Pinpoint the cell where the given text exists, returning its [x, y] midpoint coordinate. 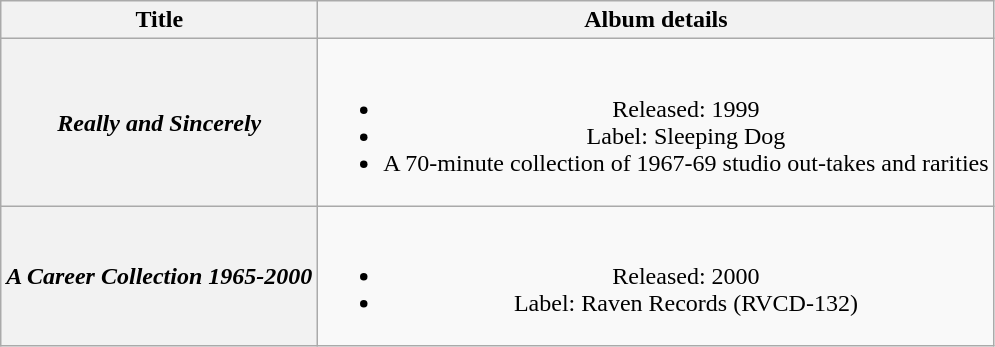
Album details [656, 20]
Released: 1999Label: Sleeping DogA 70-minute collection of 1967-69 studio out-takes and rarities [656, 122]
Really and Sincerely [160, 122]
Released: 2000Label: Raven Records (RVCD-132) [656, 276]
A Career Collection 1965-2000 [160, 276]
Title [160, 20]
